Identify which cell holds the provided text, then report its (x, y) central coordinate. 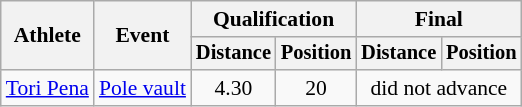
Athlete (48, 36)
Event (142, 36)
Tori Pena (48, 88)
did not advance (438, 88)
20 (316, 88)
Final (438, 19)
Pole vault (142, 88)
4.30 (234, 88)
Qualification (274, 19)
